Search for the cell housing the specified text and yield its (X, Y) center coordinate. 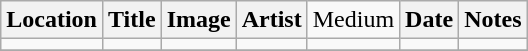
Title (132, 20)
Notes (493, 20)
Date (430, 20)
Medium (353, 20)
Location (52, 20)
Image (198, 20)
Artist (272, 20)
